Extract the [x, y] coordinate from the center of the cell holding the provided text.  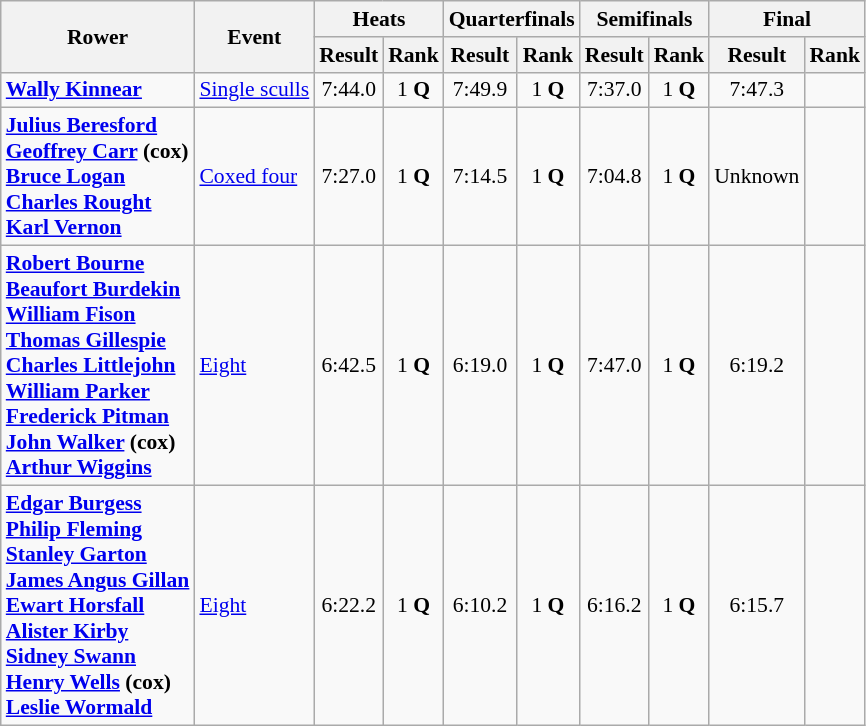
6:10.2 [480, 605]
Rower [98, 36]
Single sculls [254, 90]
7:44.0 [348, 90]
6:22.2 [348, 605]
7:47.3 [756, 90]
Julius Beresford Geoffrey Carr (cox) Bruce Logan Charles Rought Karl Vernon [98, 177]
Event [254, 36]
Quarterfinals [512, 19]
Edgar Burgess Philip Fleming Stanley Garton James Angus Gillan Ewart Horsfall Alister Kirby Sidney Swann Henry Wells (cox) Leslie Wormald [98, 605]
7:49.9 [480, 90]
6:19.2 [756, 366]
6:42.5 [348, 366]
7:27.0 [348, 177]
7:37.0 [614, 90]
Wally Kinnear [98, 90]
6:19.0 [480, 366]
Unknown [756, 177]
Final [787, 19]
Heats [378, 19]
6:16.2 [614, 605]
7:14.5 [480, 177]
6:15.7 [756, 605]
7:47.0 [614, 366]
7:04.8 [614, 177]
Robert Bourne Beaufort Burdekin William Fison Thomas Gillespie Charles Littlejohn William Parker Frederick Pitman John Walker (cox) Arthur Wiggins [98, 366]
Semifinals [644, 19]
Coxed four [254, 177]
